Find where the given text appears and provide that cell's center as [x, y] coordinate. 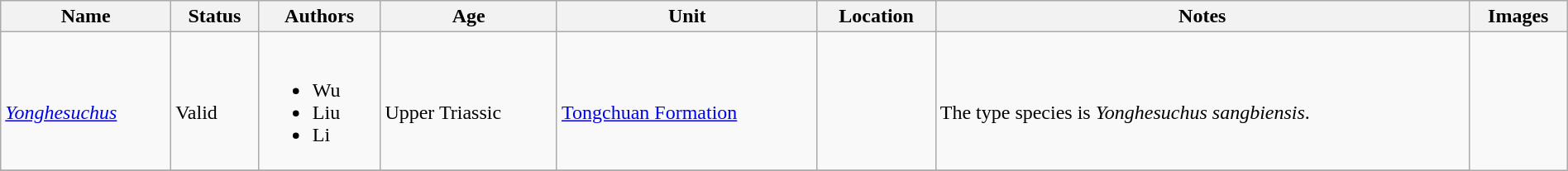
Age [469, 17]
Upper Triassic [469, 101]
Authors [319, 17]
Tongchuan Formation [686, 101]
The type species is Yonghesuchus sangbiensis. [1202, 101]
Notes [1202, 17]
Location [877, 17]
Unit [686, 17]
Valid [215, 101]
Yonghesuchus [86, 101]
Status [215, 17]
WuLiuLi [319, 101]
Name [86, 17]
Images [1518, 17]
